For the text-containing cell, return its midpoint in [X, Y] coordinate format. 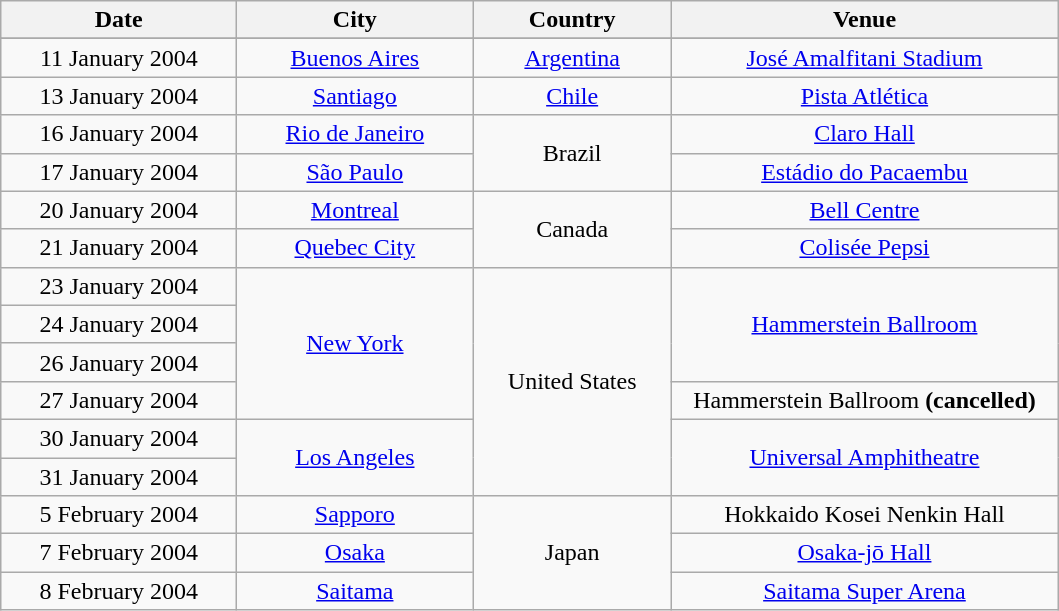
Venue [864, 20]
Bell Centre [864, 210]
7 February 2004 [119, 553]
26 January 2004 [119, 362]
Japan [572, 553]
Chile [572, 96]
13 January 2004 [119, 96]
Osaka-jō Hall [864, 553]
Pista Atlética [864, 96]
Santiago [355, 96]
17 January 2004 [119, 172]
20 January 2004 [119, 210]
Sapporo [355, 515]
Osaka [355, 553]
Argentina [572, 58]
27 January 2004 [119, 400]
Rio de Janeiro [355, 134]
11 January 2004 [119, 58]
31 January 2004 [119, 477]
City [355, 20]
30 January 2004 [119, 438]
Country [572, 20]
Buenos Aires [355, 58]
Montreal [355, 210]
José Amalfitani Stadium [864, 58]
8 February 2004 [119, 591]
23 January 2004 [119, 286]
21 January 2004 [119, 248]
United States [572, 381]
Universal Amphitheatre [864, 457]
Los Angeles [355, 457]
Estádio do Pacaembu [864, 172]
Quebec City [355, 248]
5 February 2004 [119, 515]
Hammerstein Ballroom (cancelled) [864, 400]
Claro Hall [864, 134]
24 January 2004 [119, 324]
Date [119, 20]
Brazil [572, 153]
Saitama Super Arena [864, 591]
Hokkaido Kosei Nenkin Hall [864, 515]
Colisée Pepsi [864, 248]
Canada [572, 229]
São Paulo [355, 172]
16 January 2004 [119, 134]
Saitama [355, 591]
Hammerstein Ballroom [864, 324]
New York [355, 343]
